Return the (x, y) coordinate for the center point of the cell that contains the specified text.  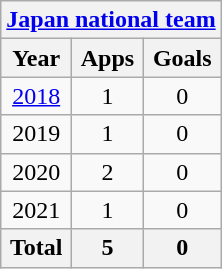
2019 (36, 134)
Total (36, 248)
Year (36, 58)
Japan national team (111, 20)
2020 (36, 172)
5 (108, 248)
Apps (108, 58)
Goals (182, 58)
2021 (36, 210)
2 (108, 172)
2018 (36, 96)
